Identify which cell holds the provided text, then report its [X, Y] central coordinate. 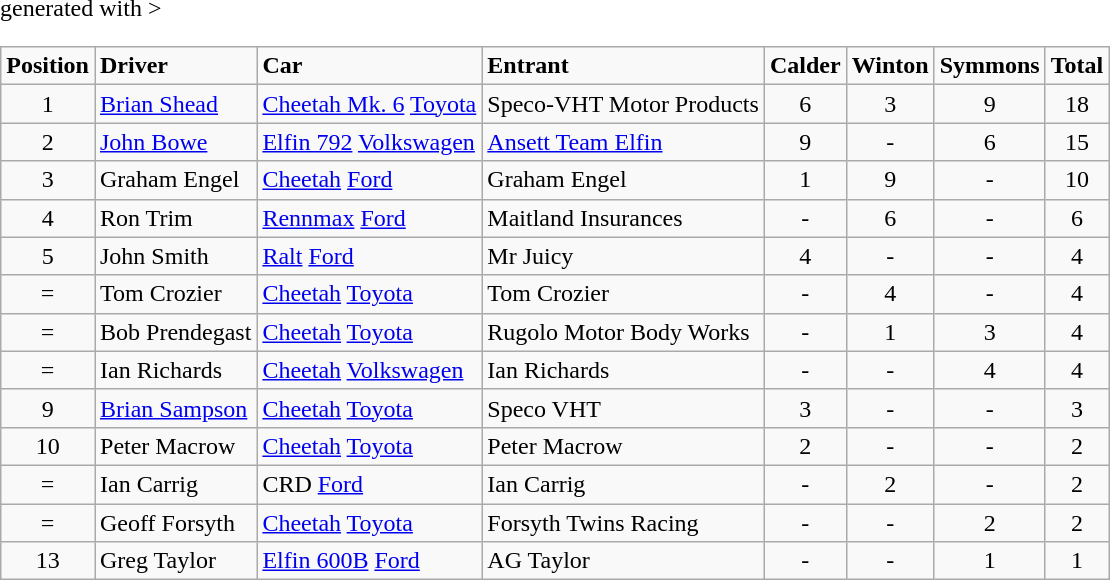
Driver [175, 66]
Cheetah Mk. 6 Toyota [370, 104]
Speco VHT [624, 408]
Brian Sampson [175, 408]
John Smith [175, 256]
Rugolo Motor Body Works [624, 332]
Ansett Team Elfin [624, 142]
Mr Juicy [624, 256]
Winton [890, 66]
Brian Shead [175, 104]
Position [48, 66]
Cheetah Ford [370, 180]
CRD Ford [370, 484]
Bob Prendegast [175, 332]
Speco-VHT Motor Products [624, 104]
Symmons [990, 66]
Ralt Ford [370, 256]
Total [1077, 66]
18 [1077, 104]
Calder [805, 66]
5 [48, 256]
Rennmax Ford [370, 218]
Cheetah Volkswagen [370, 370]
Elfin 792 Volkswagen [370, 142]
13 [48, 561]
Geoff Forsyth [175, 523]
Forsyth Twins Racing [624, 523]
Greg Taylor [175, 561]
John Bowe [175, 142]
15 [1077, 142]
Ron Trim [175, 218]
Car [370, 66]
Elfin 600B Ford [370, 561]
Entrant [624, 66]
Maitland Insurances [624, 218]
AG Taylor [624, 561]
